For the text-containing cell, return its midpoint in (X, Y) coordinate format. 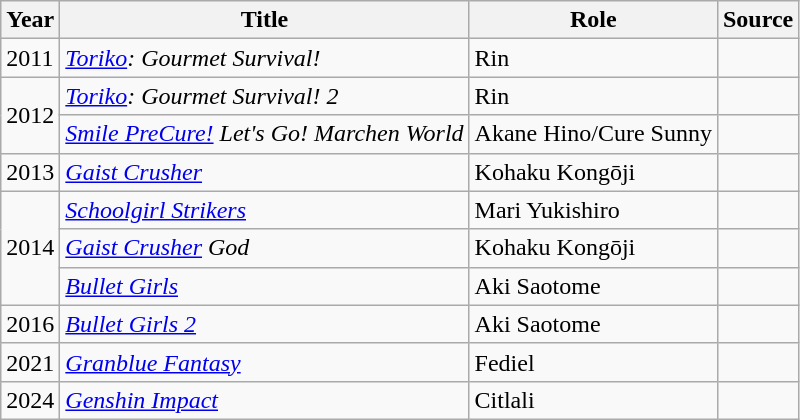
Role (593, 20)
Toriko: Gourmet Survival! 2 (264, 96)
Mari Yukishiro (593, 210)
2011 (30, 58)
Year (30, 20)
2016 (30, 324)
Source (758, 20)
Bullet Girls 2 (264, 324)
Akane Hino/Cure Sunny (593, 134)
Gaist Crusher (264, 172)
Granblue Fantasy (264, 362)
2013 (30, 172)
Toriko: Gourmet Survival! (264, 58)
2021 (30, 362)
Smile PreCure! Let's Go! Marchen World (264, 134)
Schoolgirl Strikers (264, 210)
Fediel (593, 362)
Gaist Crusher God (264, 248)
2024 (30, 400)
2012 (30, 115)
Title (264, 20)
Genshin Impact (264, 400)
Citlali (593, 400)
2014 (30, 248)
Bullet Girls (264, 286)
